Determine the [x, y] coordinate at the center of the cell enclosing the given text.  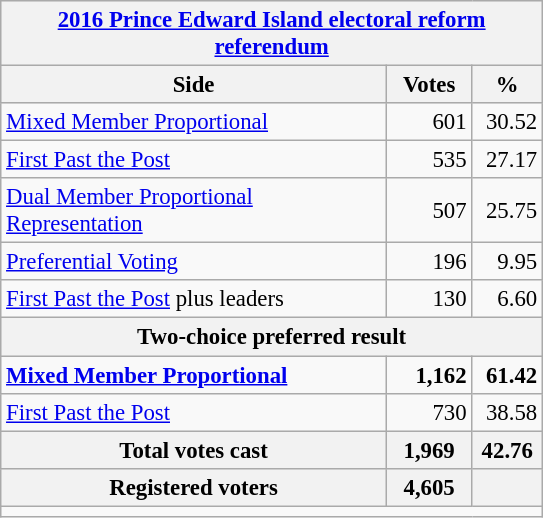
Preferential Voting [194, 262]
601 [429, 122]
6.60 [508, 299]
Dual Member Proportional Representation [194, 210]
61.42 [508, 375]
1,969 [429, 450]
2016 Prince Edward Island electoral reform referendum [272, 34]
1,162 [429, 375]
27.17 [508, 160]
Votes [429, 85]
42.76 [508, 450]
30.52 [508, 122]
% [508, 85]
Two-choice preferred result [272, 337]
38.58 [508, 412]
196 [429, 262]
Registered voters [194, 487]
130 [429, 299]
4,605 [429, 487]
Total votes cast [194, 450]
9.95 [508, 262]
730 [429, 412]
Side [194, 85]
25.75 [508, 210]
507 [429, 210]
First Past the Post plus leaders [194, 299]
535 [429, 160]
